Extract the (X, Y) coordinate from the center of the cell holding the provided text.  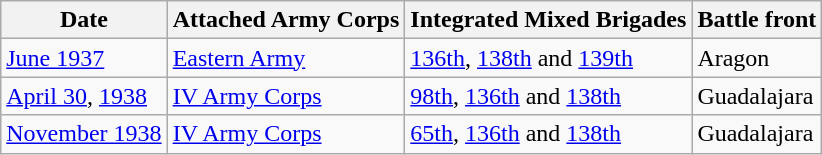
98th, 136th and 138th (548, 96)
November 1938 (84, 134)
136th, 138th and 139th (548, 58)
Attached Army Corps (286, 20)
April 30, 1938 (84, 96)
Eastern Army (286, 58)
Aragon (757, 58)
Integrated Mixed Brigades (548, 20)
June 1937 (84, 58)
Date (84, 20)
Battle front (757, 20)
65th, 136th and 138th (548, 134)
